From the cell containing the given text, extract its center point as [X, Y] coordinate. 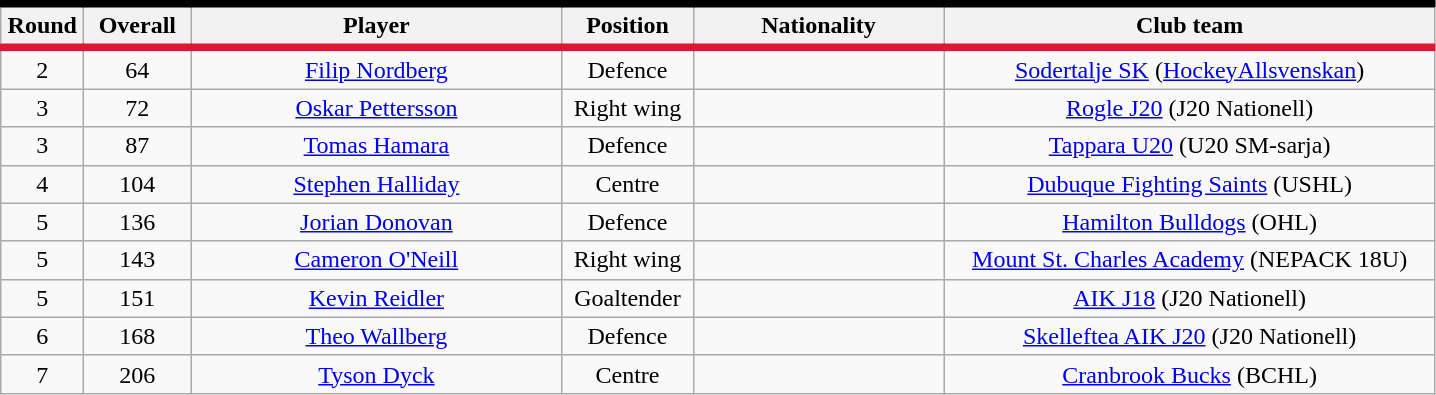
Tyson Dyck [376, 374]
Cranbrook Bucks (BCHL) [1190, 374]
AIK J18 (J20 Nationell) [1190, 298]
Cameron O'Neill [376, 260]
168 [138, 336]
72 [138, 108]
87 [138, 146]
Club team [1190, 26]
Filip Nordberg [376, 68]
4 [42, 184]
64 [138, 68]
Tappara U20 (U20 SM-sarja) [1190, 146]
Goaltender [628, 298]
Kevin Reidler [376, 298]
Overall [138, 26]
104 [138, 184]
206 [138, 374]
Jorian Donovan [376, 222]
Player [376, 26]
Skelleftea AIK J20 (J20 Nationell) [1190, 336]
Tomas Hamara [376, 146]
7 [42, 374]
Stephen Halliday [376, 184]
2 [42, 68]
Position [628, 26]
143 [138, 260]
136 [138, 222]
Nationality [818, 26]
151 [138, 298]
Rogle J20 (J20 Nationell) [1190, 108]
Round [42, 26]
Mount St. Charles Academy (NEPACK 18U) [1190, 260]
Hamilton Bulldogs (OHL) [1190, 222]
Theo Wallberg [376, 336]
Oskar Pettersson [376, 108]
Dubuque Fighting Saints (USHL) [1190, 184]
6 [42, 336]
Sodertalje SK (HockeyAllsvenskan) [1190, 68]
